Extract the (X, Y) coordinate from the center of the cell holding the provided text.  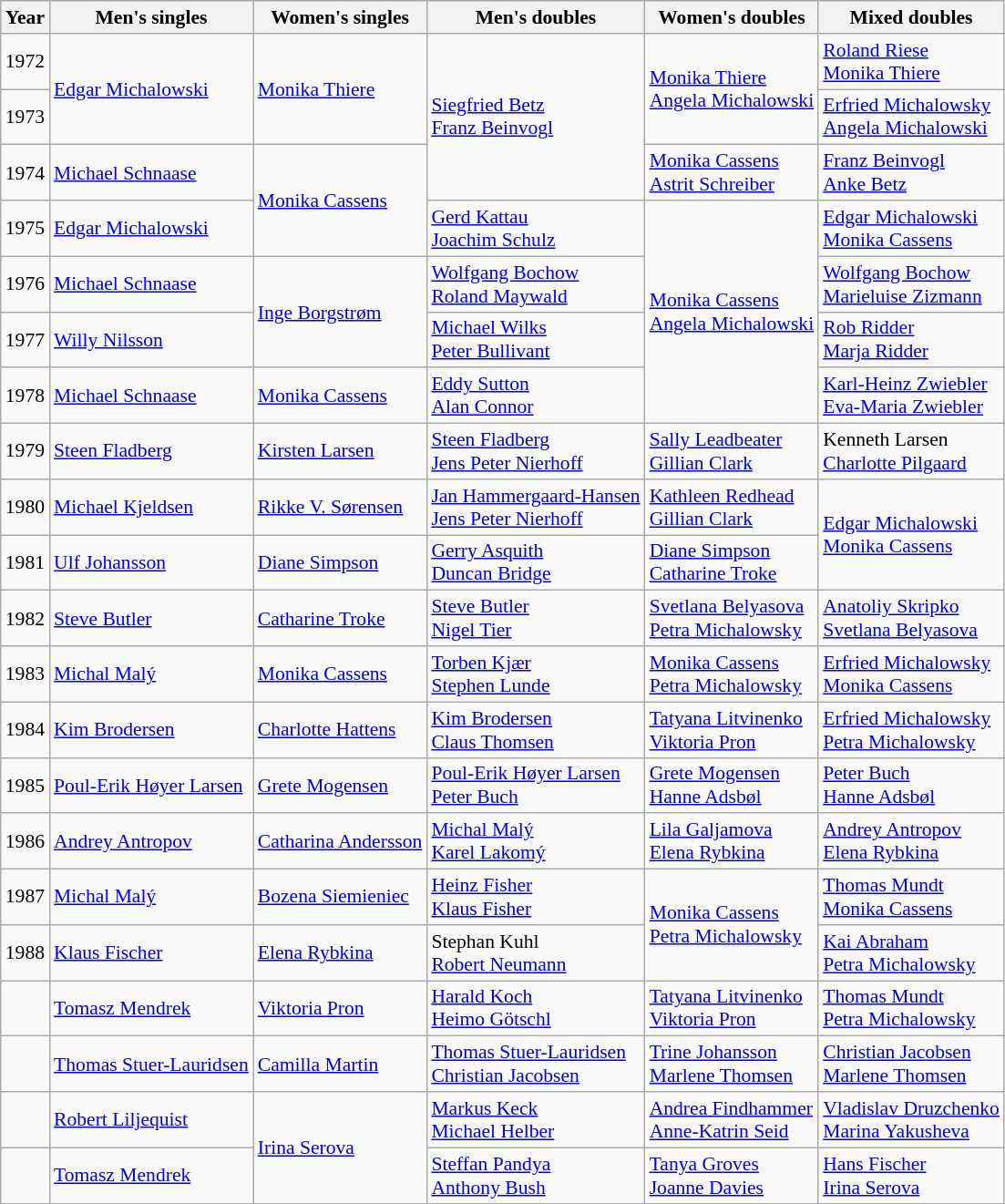
Rikke V. Sørensen (341, 507)
1981 (26, 563)
Trine Johansson Marlene Thomsen (733, 1065)
Inge Borgstrøm (341, 312)
1976 (26, 284)
Franz Beinvogl Anke Betz (911, 173)
Karl-Heinz Zwiebler Eva-Maria Zwiebler (911, 396)
Irina Serova (341, 1147)
Charlotte Hattens (341, 729)
Ulf Johansson (151, 563)
Diane Simpson (341, 563)
Men's singles (151, 17)
Men's doubles (536, 17)
1986 (26, 842)
Monika Thiere Angela Michalowski (733, 89)
Poul-Erik Høyer Larsen Peter Buch (536, 786)
Willy Nilsson (151, 339)
Mixed doubles (911, 17)
Bozena Siemieniec (341, 897)
Vladislav Druzchenko Marina Yakusheva (911, 1119)
1975 (26, 228)
Grete Mogensen Hanne Adsbøl (733, 786)
Kai Abraham Petra Michalowsky (911, 953)
Catharina Andersson (341, 842)
Thomas Mundt Monika Cassens (911, 897)
Michael Wilks Peter Bullivant (536, 339)
Monika Thiere (341, 89)
Steen Fladberg (151, 452)
Siegfried Betz Franz Beinvogl (536, 117)
Harald Koch Heimo Götschl (536, 1008)
Kenneth Larsen Charlotte Pilgaard (911, 452)
Hans Fischer Irina Serova (911, 1176)
Camilla Martin (341, 1065)
Svetlana Belyasova Petra Michalowsky (733, 618)
Poul-Erik Høyer Larsen (151, 786)
Women's doubles (733, 17)
1988 (26, 953)
1977 (26, 339)
Klaus Fischer (151, 953)
Gerry Asquith Duncan Bridge (536, 563)
Anatoliy Skripko Svetlana Belyasova (911, 618)
1972 (26, 62)
Robert Liljequist (151, 1119)
Grete Mogensen (341, 786)
Michal Malý Karel Lakomý (536, 842)
Monika Cassens Angela Michalowski (733, 312)
Roland Riese Monika Thiere (911, 62)
Kathleen Redhead Gillian Clark (733, 507)
Torben Kjær Stephen Lunde (536, 674)
1974 (26, 173)
Kirsten Larsen (341, 452)
Stephan Kuhl Robert Neumann (536, 953)
1979 (26, 452)
Michael Kjeldsen (151, 507)
1980 (26, 507)
Tanya Groves Joanne Davies (733, 1176)
Erfried Michalowsky Petra Michalowsky (911, 729)
Thomas Mundt Petra Michalowsky (911, 1008)
1985 (26, 786)
Wolfgang Bochow Marieluise Zizmann (911, 284)
Andrea Findhammer Anne-Katrin Seid (733, 1119)
1982 (26, 618)
Christian Jacobsen Marlene Thomsen (911, 1065)
Steffan Pandya Anthony Bush (536, 1176)
Diane Simpson Catharine Troke (733, 563)
Catharine Troke (341, 618)
Thomas Stuer-Lauridsen Christian Jacobsen (536, 1065)
Wolfgang Bochow Roland Maywald (536, 284)
Eddy Sutton Alan Connor (536, 396)
Steve Butler Nigel Tier (536, 618)
Sally Leadbeater Gillian Clark (733, 452)
Kim Brodersen (151, 729)
Heinz Fisher Klaus Fisher (536, 897)
Steve Butler (151, 618)
1987 (26, 897)
Markus Keck Michael Helber (536, 1119)
Rob Ridder Marja Ridder (911, 339)
Andrey Antropov (151, 842)
Peter Buch Hanne Adsbøl (911, 786)
Women's singles (341, 17)
Steen Fladberg Jens Peter Nierhoff (536, 452)
Lila Galjamova Elena Rybkina (733, 842)
1973 (26, 117)
Viktoria Pron (341, 1008)
Gerd Kattau Joachim Schulz (536, 228)
1984 (26, 729)
Elena Rybkina (341, 953)
Andrey Antropov Elena Rybkina (911, 842)
Thomas Stuer-Lauridsen (151, 1065)
Erfried Michalowsky Angela Michalowski (911, 117)
1983 (26, 674)
1978 (26, 396)
Monika Cassens Astrit Schreiber (733, 173)
Jan Hammergaard-Hansen Jens Peter Nierhoff (536, 507)
Erfried Michalowsky Monika Cassens (911, 674)
Kim Brodersen Claus Thomsen (536, 729)
Year (26, 17)
